Return the (X, Y) coordinate for the center point of the cell that contains the specified text.  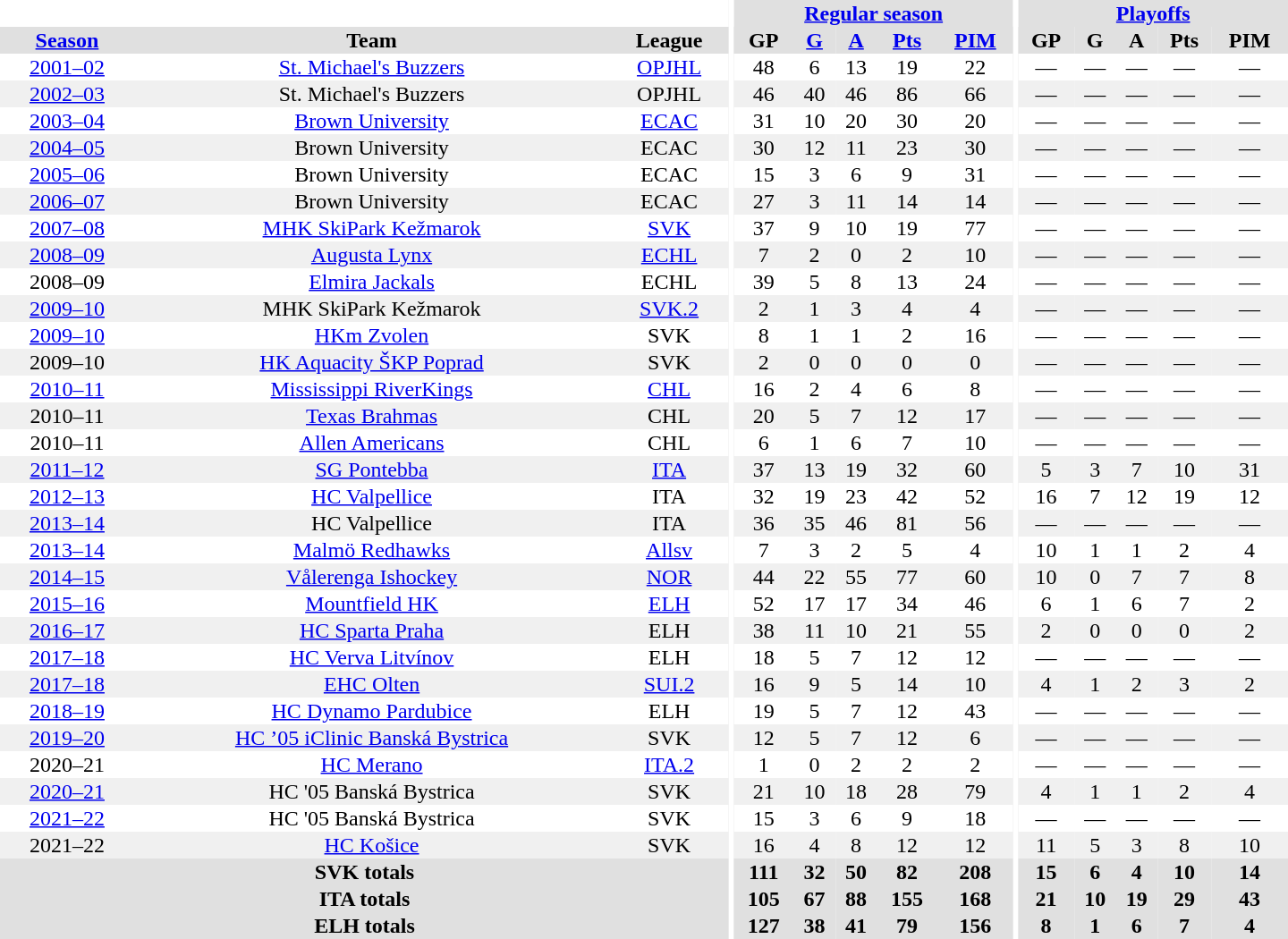
Texas Brahmas (372, 416)
SVK.2 (669, 309)
39 (764, 282)
NOR (669, 577)
Mountfield HK (372, 604)
2011–12 (67, 469)
66 (976, 94)
ELH totals (365, 926)
56 (976, 523)
2016–17 (67, 630)
41 (857, 926)
Regular season (873, 13)
Malmö Redhawks (372, 550)
34 (907, 604)
168 (976, 899)
2007–08 (67, 228)
67 (814, 899)
29 (1184, 899)
35 (814, 523)
2002–03 (67, 94)
Augusta Lynx (372, 255)
2003–04 (67, 121)
HC ’05 iClinic Banská Bystrica (372, 738)
44 (764, 577)
Team (372, 40)
127 (764, 926)
ITA.2 (669, 765)
86 (907, 94)
League (669, 40)
111 (764, 872)
50 (857, 872)
HK Aquacity ŠKP Poprad (372, 362)
SG Pontebba (372, 469)
40 (814, 94)
156 (976, 926)
155 (907, 899)
HC Dynamo Pardubice (372, 711)
27 (764, 201)
42 (907, 496)
82 (907, 872)
HC Verva Litvínov (372, 657)
Mississippi RiverKings (372, 389)
2001–02 (67, 67)
2012–13 (67, 496)
Season (67, 40)
HC Merano (372, 765)
2014–15 (67, 577)
SVK totals (365, 872)
Playoffs (1153, 13)
2004–05 (67, 148)
2015–16 (67, 604)
2019–20 (67, 738)
2006–07 (67, 201)
81 (907, 523)
208 (976, 872)
HC Sparta Praha (372, 630)
ITA totals (365, 899)
Vålerenga Ishockey (372, 577)
Allen Americans (372, 443)
88 (857, 899)
Allsv (669, 550)
Elmira Jackals (372, 282)
36 (764, 523)
24 (976, 282)
105 (764, 899)
HC Košice (372, 845)
48 (764, 67)
28 (907, 791)
HKm Zvolen (372, 335)
EHC Olten (372, 684)
2005–06 (67, 174)
SUI.2 (669, 684)
2018–19 (67, 711)
